Pinpoint the cell where the given text exists, returning its [X, Y] midpoint coordinate. 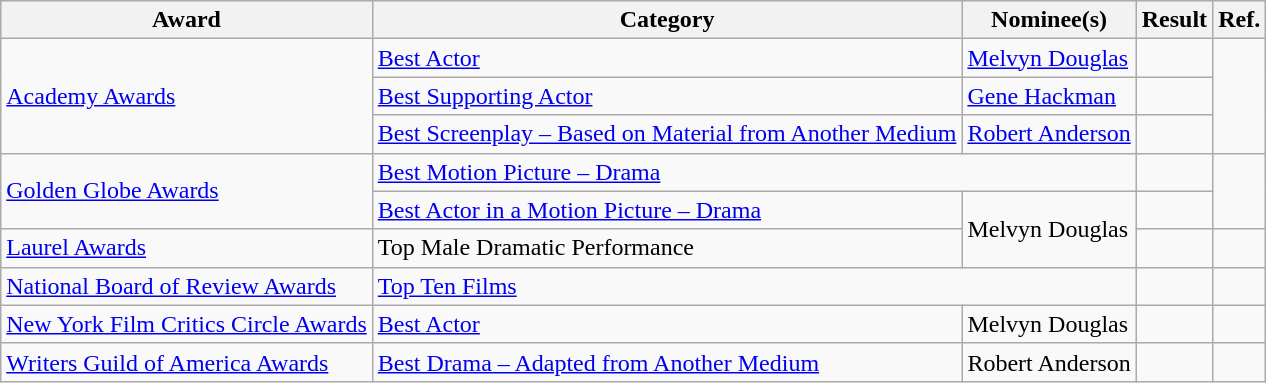
Result [1174, 20]
Best Supporting Actor [667, 96]
Top Male Dramatic Performance [667, 248]
Golden Globe Awards [187, 191]
Best Motion Picture – Drama [754, 172]
Gene Hackman [1049, 96]
Best Screenplay – Based on Material from Another Medium [667, 134]
Nominee(s) [1049, 20]
Writers Guild of America Awards [187, 362]
New York Film Critics Circle Awards [187, 324]
Award [187, 20]
Academy Awards [187, 96]
Category [667, 20]
Best Drama – Adapted from Another Medium [667, 362]
Ref. [1240, 20]
Best Actor in a Motion Picture – Drama [667, 210]
National Board of Review Awards [187, 286]
Top Ten Films [754, 286]
Laurel Awards [187, 248]
